Scan for the cell matching the given text and deliver its [X, Y] coordinate at center. 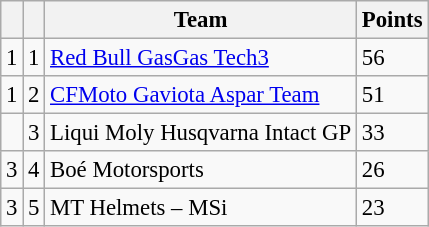
23 [392, 208]
CFMoto Gaviota Aspar Team [201, 95]
51 [392, 95]
5 [34, 208]
Boé Motorsports [201, 170]
33 [392, 133]
56 [392, 58]
Liqui Moly Husqvarna Intact GP [201, 133]
26 [392, 170]
Team [201, 20]
2 [34, 95]
MT Helmets – MSi [201, 208]
Red Bull GasGas Tech3 [201, 58]
Points [392, 20]
4 [34, 170]
